From the cell containing the given text, extract its center point as [x, y] coordinate. 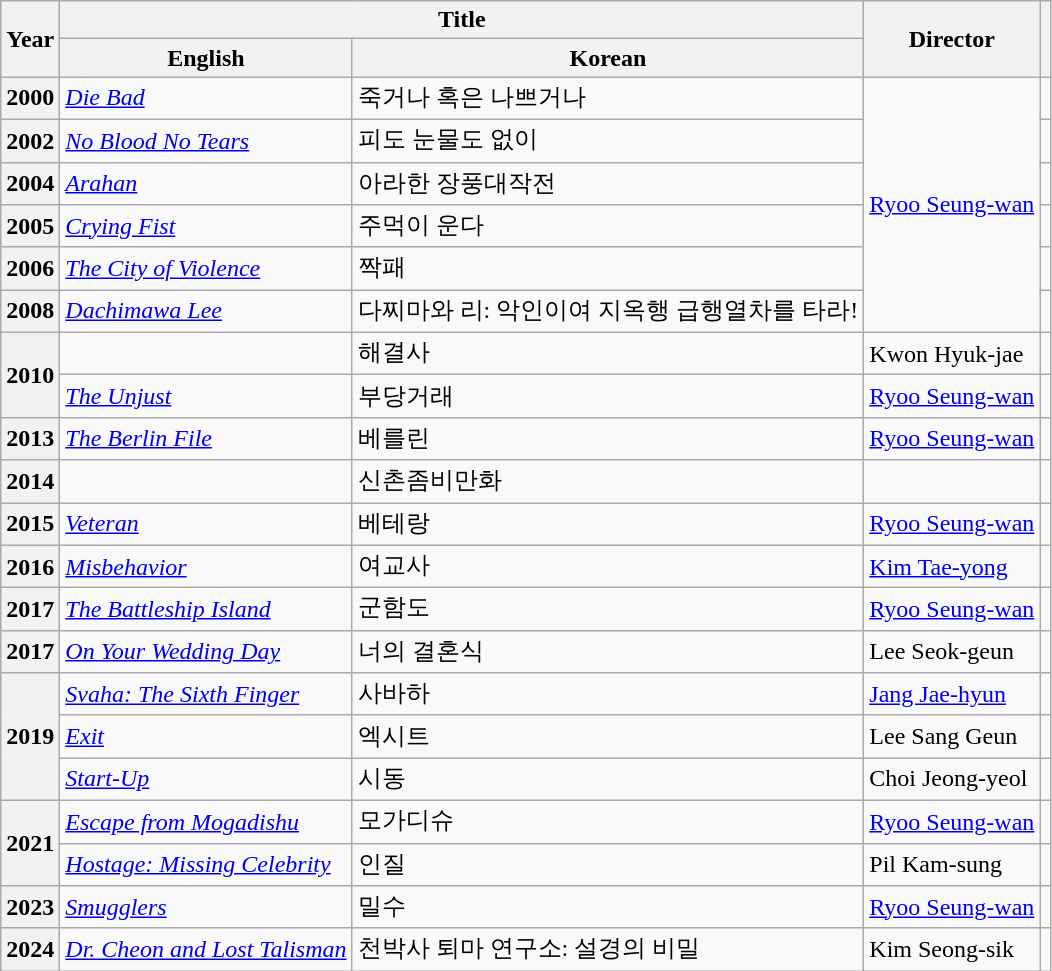
너의 결혼식 [608, 652]
여교사 [608, 566]
Kim Seong-sik [952, 950]
Smugglers [206, 908]
아라한 장풍대작전 [608, 184]
2024 [30, 950]
Dachimawa Lee [206, 312]
2019 [30, 737]
Escape from Mogadishu [206, 822]
2000 [30, 98]
Pil Kam-sung [952, 864]
사바하 [608, 694]
Kwon Hyuk-jae [952, 354]
Exit [206, 736]
Lee Seok-geun [952, 652]
2014 [30, 482]
2015 [30, 524]
2016 [30, 566]
Choi Jeong-yeol [952, 780]
모가디슈 [608, 822]
군함도 [608, 610]
2006 [30, 268]
해결사 [608, 354]
Svaha: The Sixth Finger [206, 694]
No Blood No Tears [206, 140]
베테랑 [608, 524]
Kim Tae-yong [952, 566]
Crying Fist [206, 226]
인질 [608, 864]
Die Bad [206, 98]
Start-Up [206, 780]
2005 [30, 226]
Veteran [206, 524]
2021 [30, 842]
The City of Violence [206, 268]
On Your Wedding Day [206, 652]
주먹이 운다 [608, 226]
English [206, 58]
2010 [30, 374]
Director [952, 39]
Lee Sang Geun [952, 736]
The Unjust [206, 396]
2008 [30, 312]
베를린 [608, 438]
천박사 퇴마 연구소: 설경의 비밀 [608, 950]
짝패 [608, 268]
신촌좀비만화 [608, 482]
부당거래 [608, 396]
시동 [608, 780]
다찌마와 리: 악인이여 지옥행 급행열차를 타라! [608, 312]
2004 [30, 184]
Title [462, 20]
Year [30, 39]
Dr. Cheon and Lost Talisman [206, 950]
2013 [30, 438]
피도 눈물도 없이 [608, 140]
엑시트 [608, 736]
죽거나 혹은 나쁘거나 [608, 98]
Arahan [206, 184]
밀수 [608, 908]
Hostage: Missing Celebrity [206, 864]
Jang Jae-hyun [952, 694]
The Battleship Island [206, 610]
2023 [30, 908]
Misbehavior [206, 566]
2002 [30, 140]
The Berlin File [206, 438]
Korean [608, 58]
